Provide the (X, Y) coordinate of the cell's center where the given text is located.  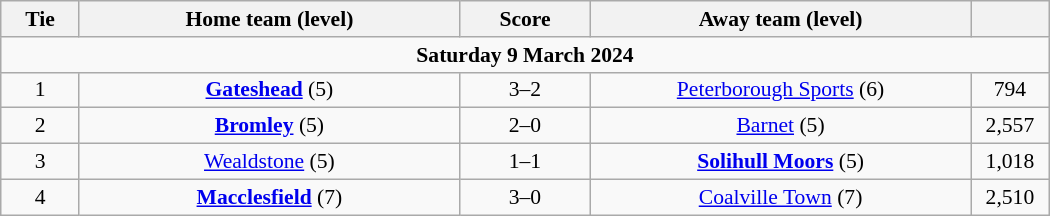
4 (40, 197)
1,018 (1010, 162)
Wealdstone (5) (269, 162)
Gateshead (5) (269, 90)
794 (1010, 90)
Away team (level) (781, 19)
2–0 (524, 126)
Peterborough Sports (6) (781, 90)
Macclesfield (7) (269, 197)
2 (40, 126)
3–2 (524, 90)
Saturday 9 March 2024 (525, 55)
Coalville Town (7) (781, 197)
Bromley (5) (269, 126)
Barnet (5) (781, 126)
3–0 (524, 197)
2,510 (1010, 197)
1–1 (524, 162)
1 (40, 90)
Solihull Moors (5) (781, 162)
Tie (40, 19)
Score (524, 19)
3 (40, 162)
Home team (level) (269, 19)
2,557 (1010, 126)
